Capture the cell that displays the provided text and extract its [X, Y] central coordinate. 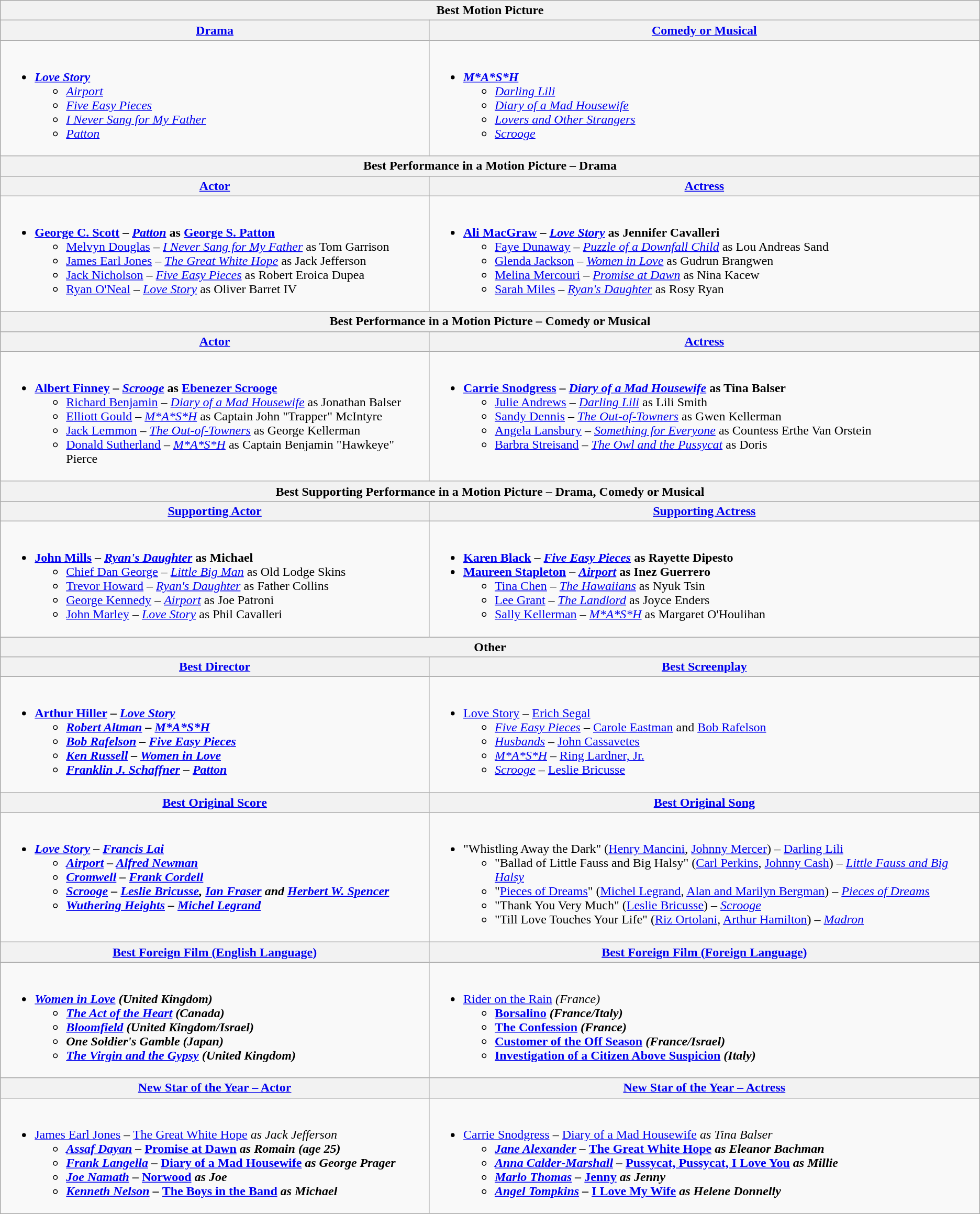
Best Performance in a Motion Picture – Drama [490, 166]
Best Supporting Performance in a Motion Picture – Drama, Comedy or Musical [490, 491]
M*A*S*HDarling LiliDiary of a Mad HousewifeLovers and Other StrangersScrooge [704, 98]
Arthur Hiller – Love StoryRobert Altman – M*A*S*HBob Rafelson – Five Easy PiecesKen Russell – Women in LoveFranklin J. Schaffner – Patton [215, 735]
Best Foreign Film (Foreign Language) [704, 952]
Love StoryAirportFive Easy PiecesI Never Sang for My FatherPatton [215, 98]
New Star of the Year – Actress [704, 1088]
Drama [215, 30]
Best Foreign Film (English Language) [215, 952]
Comedy or Musical [704, 30]
Best Director [215, 667]
Supporting Actress [704, 511]
Best Screenplay [704, 667]
Other [490, 647]
Best Performance in a Motion Picture – Comedy or Musical [490, 321]
Best Original Song [704, 803]
Best Original Score [215, 803]
Supporting Actor [215, 511]
New Star of the Year – Actor [215, 1088]
Best Motion Picture [490, 10]
